Provide the (x, y) coordinate of the cell's center where the given text is located.  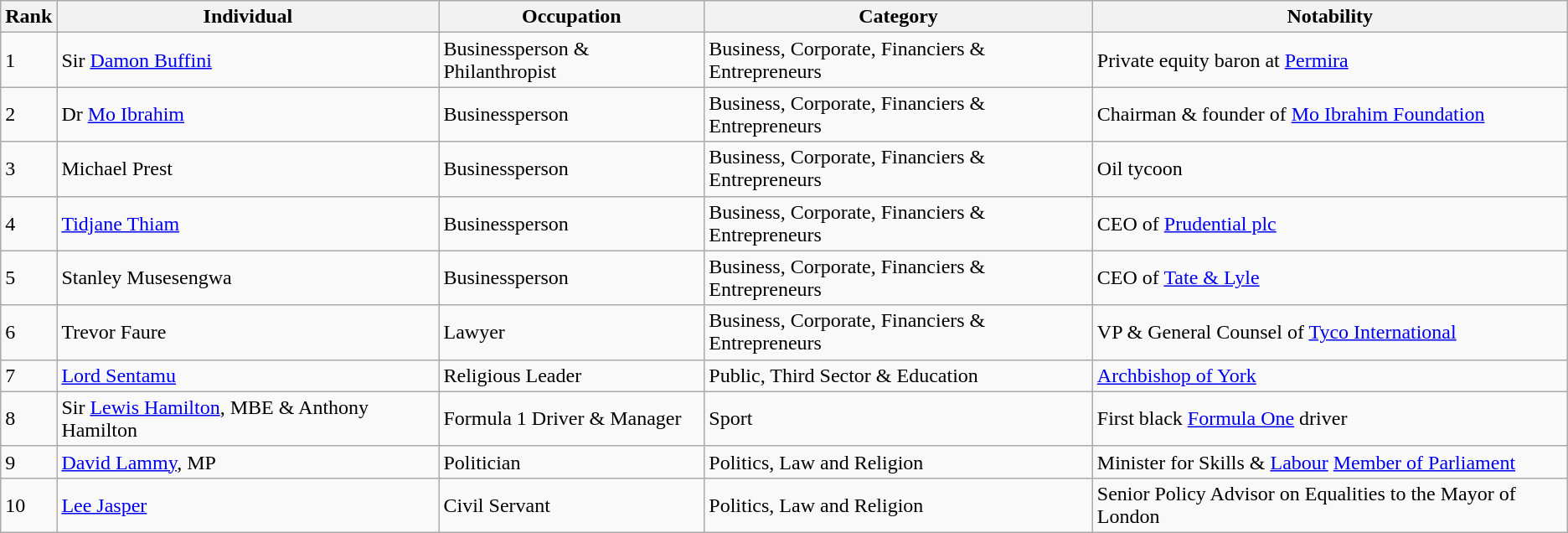
4 (28, 223)
Trevor Faure (248, 332)
Notability (1330, 17)
VP & General Counsel of Tyco International (1330, 332)
Civil Servant (571, 505)
Sir Damon Buffini (248, 60)
Stanley Musesengwa (248, 278)
Lawyer (571, 332)
Tidjane Thiam (248, 223)
Lee Jasper (248, 505)
3 (28, 169)
Sport (898, 419)
Category (898, 17)
Rank (28, 17)
CEO of Prudential plc (1330, 223)
8 (28, 419)
10 (28, 505)
Chairman & founder of Mo Ibrahim Foundation (1330, 114)
7 (28, 375)
1 (28, 60)
Occupation (571, 17)
Lord Sentamu (248, 375)
2 (28, 114)
Businessperson & Philanthropist (571, 60)
6 (28, 332)
Individual (248, 17)
Archbishop of York (1330, 375)
Formula 1 Driver & Manager (571, 419)
Senior Policy Advisor on Equalities to the Mayor of London (1330, 505)
Private equity baron at Permira (1330, 60)
CEO of Tate & Lyle (1330, 278)
Oil tycoon (1330, 169)
First black Formula One driver (1330, 419)
Minister for Skills & Labour Member of Parliament (1330, 462)
David Lammy, MP (248, 462)
Michael Prest (248, 169)
Sir Lewis Hamilton, MBE & Anthony Hamilton (248, 419)
Religious Leader (571, 375)
9 (28, 462)
Dr Mo Ibrahim (248, 114)
Public, Third Sector & Education (898, 375)
Politician (571, 462)
5 (28, 278)
